Scan for the cell matching the given text and deliver its (X, Y) coordinate at center. 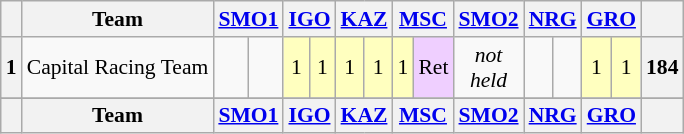
notheld (488, 68)
Ret (433, 68)
Capital Racing Team (118, 68)
184 (662, 68)
